Capture the cell that displays the provided text and extract its [X, Y] central coordinate. 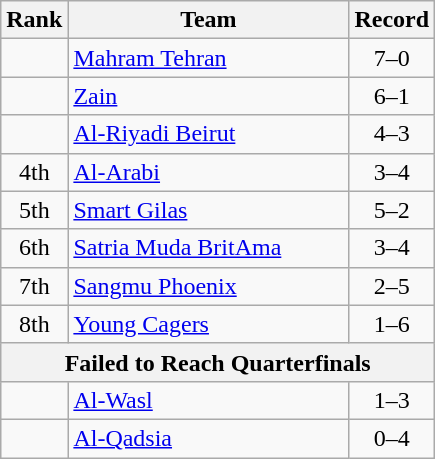
Team [208, 20]
5–2 [392, 210]
Sangmu Phoenix [208, 286]
5th [34, 210]
4th [34, 172]
Record [392, 20]
6th [34, 248]
6–1 [392, 96]
Al-Wasl [208, 400]
Al-Arabi [208, 172]
Failed to Reach Quarterfinals [218, 362]
Smart Gilas [208, 210]
Rank [34, 20]
1–6 [392, 324]
Zain [208, 96]
Mahram Tehran [208, 58]
2–5 [392, 286]
1–3 [392, 400]
0–4 [392, 438]
7–0 [392, 58]
Satria Muda BritAma [208, 248]
8th [34, 324]
Al-Qadsia [208, 438]
Al-Riyadi Beirut [208, 134]
7th [34, 286]
4–3 [392, 134]
Young Cagers [208, 324]
